For the text-containing cell, return its midpoint in [x, y] coordinate format. 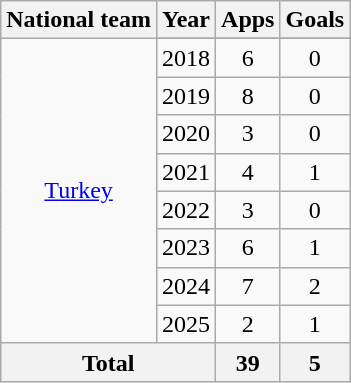
2025 [186, 324]
2022 [186, 210]
2021 [186, 172]
Apps [248, 20]
2019 [186, 96]
4 [248, 172]
Total [108, 362]
39 [248, 362]
2024 [186, 286]
7 [248, 286]
8 [248, 96]
National team [79, 20]
Turkey [79, 191]
Year [186, 20]
Goals [315, 20]
5 [315, 362]
2020 [186, 134]
2023 [186, 248]
2018 [186, 58]
